Search for the cell housing the specified text and yield its [X, Y] center coordinate. 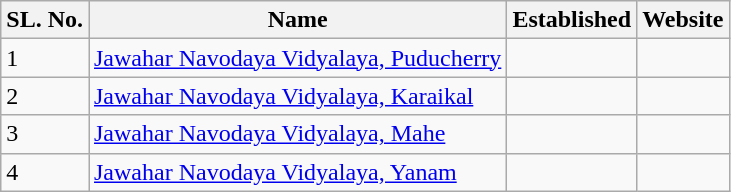
4 [45, 172]
3 [45, 134]
Name [297, 20]
Jawahar Navodaya Vidyalaya, Karaikal [297, 96]
SL. No. [45, 20]
Jawahar Navodaya Vidyalaya, Mahe [297, 134]
Jawahar Navodaya Vidyalaya, Yanam [297, 172]
Established [572, 20]
Website [683, 20]
2 [45, 96]
1 [45, 58]
Jawahar Navodaya Vidyalaya, Puducherry [297, 58]
